Output the [x, y] coordinate of the center of the cell containing the given text.  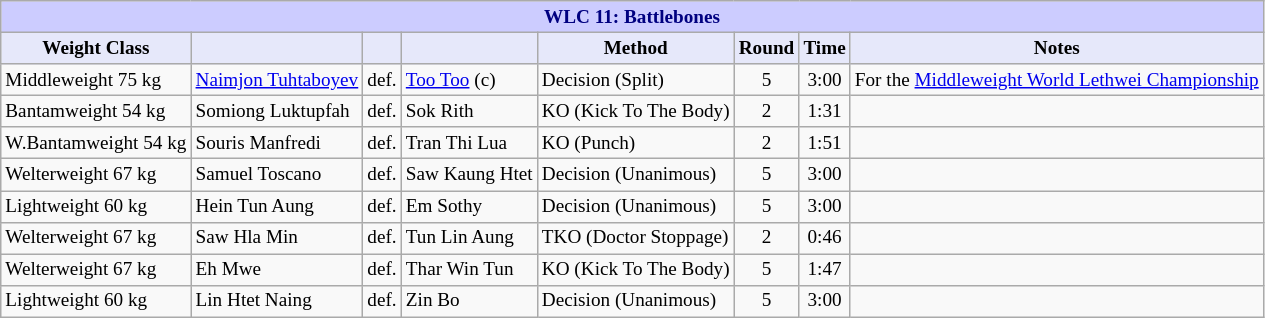
For the Middleweight World Lethwei Championship [1056, 80]
Samuel Toscano [277, 175]
Somiong Luktupfah [277, 111]
Decision (Split) [636, 80]
Tran Thi Lua [469, 143]
KO (Punch) [636, 143]
Naimjon Tuhtaboyev [277, 80]
TKO (Doctor Stoppage) [636, 238]
Thar Win Tun [469, 270]
Round [766, 48]
W.Bantamweight 54 kg [96, 143]
1:47 [824, 270]
Saw Kaung Htet [469, 175]
Notes [1056, 48]
Time [824, 48]
Bantamweight 54 kg [96, 111]
Hein Tun Aung [277, 206]
1:51 [824, 143]
Eh Mwe [277, 270]
Em Sothy [469, 206]
Lin Htet Naing [277, 301]
Middleweight 75 kg [96, 80]
Saw Hla Min [277, 238]
Method [636, 48]
WLC 11: Battlebones [632, 17]
Sok Rith [469, 111]
Zin Bo [469, 301]
0:46 [824, 238]
Souris Manfredi [277, 143]
1:31 [824, 111]
Too Too (c) [469, 80]
Tun Lin Aung [469, 238]
Weight Class [96, 48]
